Capture the cell that displays the provided text and extract its [x, y] central coordinate. 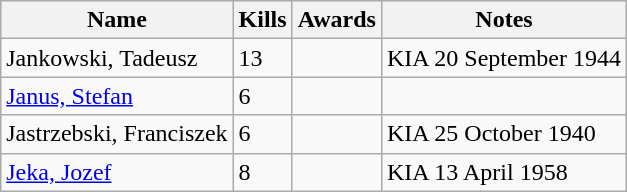
Jastrzebski, Franciszek [117, 134]
Janus, Stefan [117, 96]
Awards [336, 20]
Jeka, Jozef [117, 172]
Notes [504, 20]
13 [262, 58]
Jankowski, Tadeusz [117, 58]
8 [262, 172]
KIA 20 September 1944 [504, 58]
KIA 25 October 1940 [504, 134]
KIA 13 April 1958 [504, 172]
Kills [262, 20]
Name [117, 20]
